Extract the [X, Y] coordinate from the center of the cell holding the provided text.  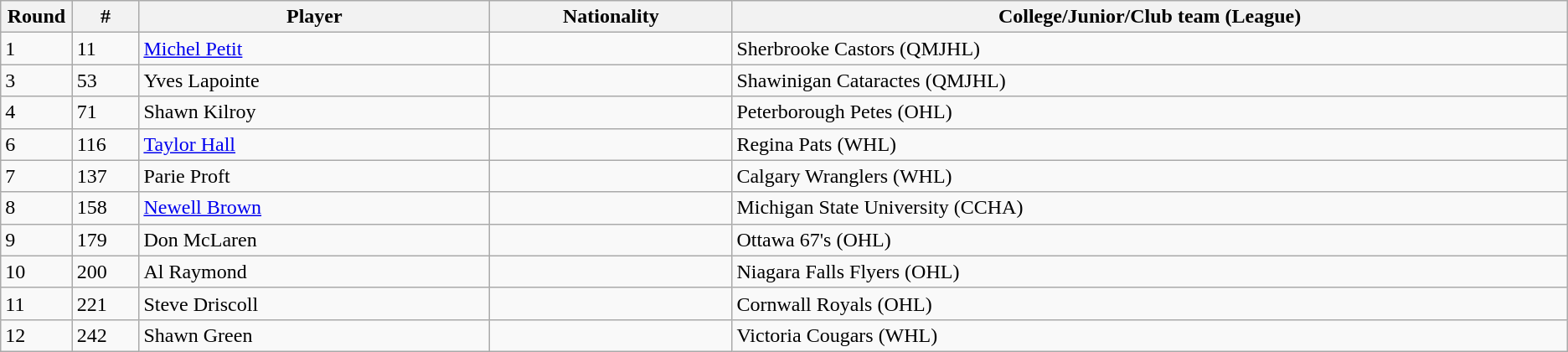
3 [37, 80]
Yves Lapointe [315, 80]
12 [37, 335]
Shawn Kilroy [315, 112]
53 [106, 80]
Michigan State University (CCHA) [1149, 208]
Regina Pats (WHL) [1149, 144]
158 [106, 208]
Player [315, 17]
Parie Proft [315, 176]
Shawn Green [315, 335]
200 [106, 272]
4 [37, 112]
Victoria Cougars (WHL) [1149, 335]
Don McLaren [315, 240]
71 [106, 112]
221 [106, 303]
137 [106, 176]
Shawinigan Cataractes (QMJHL) [1149, 80]
Newell Brown [315, 208]
Peterborough Petes (OHL) [1149, 112]
6 [37, 144]
8 [37, 208]
179 [106, 240]
9 [37, 240]
Michel Petit [315, 49]
Niagara Falls Flyers (OHL) [1149, 272]
Steve Driscoll [315, 303]
Nationality [611, 17]
Al Raymond [315, 272]
# [106, 17]
116 [106, 144]
Round [37, 17]
Ottawa 67's (OHL) [1149, 240]
242 [106, 335]
10 [37, 272]
1 [37, 49]
Calgary Wranglers (WHL) [1149, 176]
7 [37, 176]
Cornwall Royals (OHL) [1149, 303]
College/Junior/Club team (League) [1149, 17]
Sherbrooke Castors (QMJHL) [1149, 49]
Taylor Hall [315, 144]
